Pinpoint the cell where the given text exists, returning its [X, Y] midpoint coordinate. 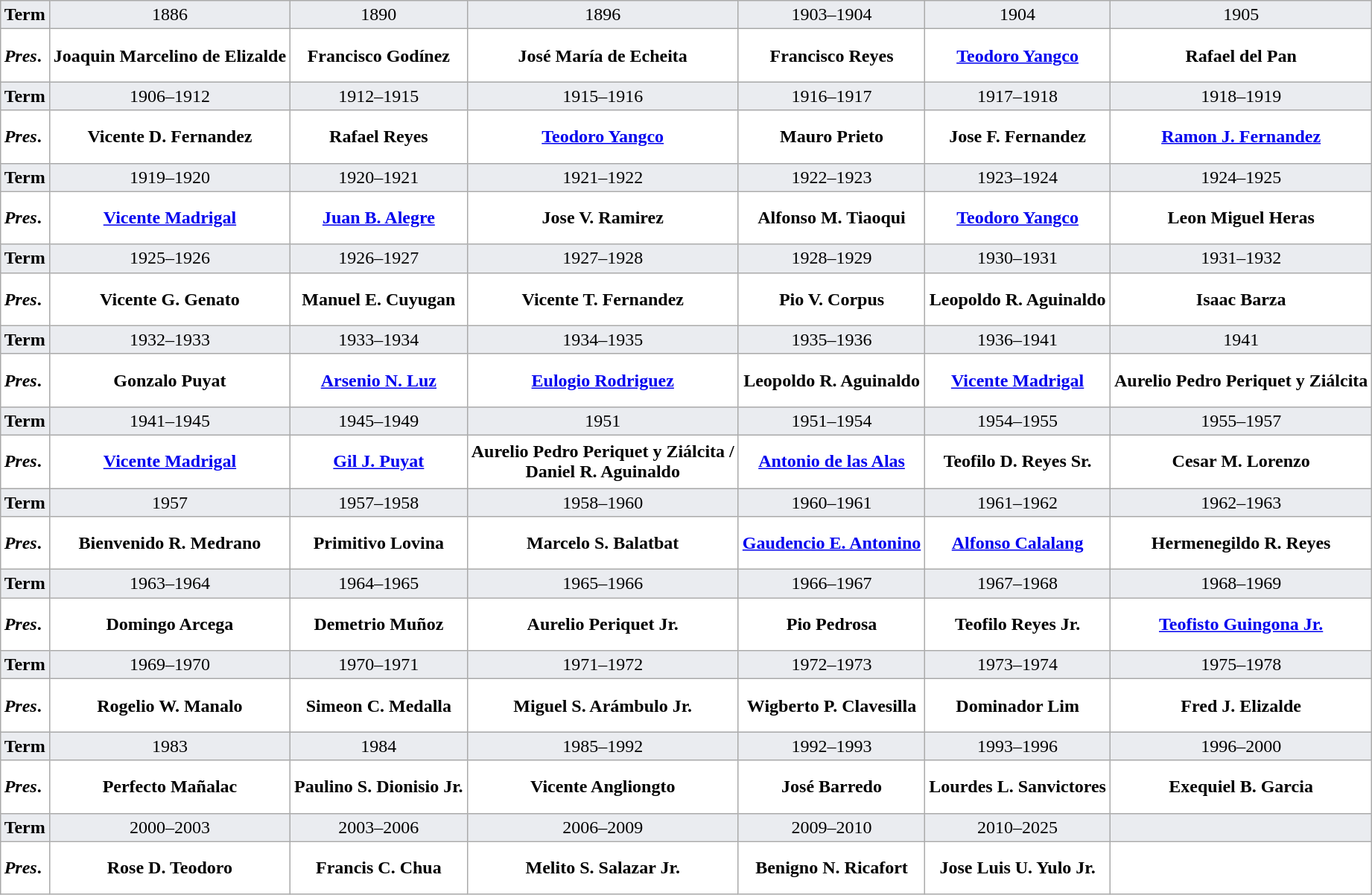
Eulogio Rodriguez [603, 380]
Jose Luis U. Yulo Jr. [1017, 868]
1896 [603, 15]
1918–1919 [1241, 96]
2009–2010 [831, 827]
1903–1904 [831, 15]
Aurelio Pedro Periquet y Ziálcita [1241, 380]
Isaac Barza [1241, 299]
1933–1934 [379, 340]
2000–2003 [170, 827]
Manuel E. Cuyugan [379, 299]
Cesar M. Lorenzo [1241, 462]
1964–1965 [379, 584]
Arsenio N. Luz [379, 380]
Aurelio Pedro Periquet y Ziálcita /Daniel R. Aguinaldo [603, 462]
Rafael Reyes [379, 137]
1941 [1241, 340]
1930–1931 [1017, 258]
Rose D. Teodoro [170, 868]
1962–1963 [1241, 503]
1931–1932 [1241, 258]
Rogelio W. Manalo [170, 706]
1934–1935 [603, 340]
1954–1955 [1017, 421]
1906–1912 [170, 96]
Marcelo S. Balatbat [603, 544]
1923–1924 [1017, 177]
1972–1973 [831, 665]
1927–1928 [603, 258]
2010–2025 [1017, 827]
1973–1974 [1017, 665]
1955–1957 [1241, 421]
1925–1926 [170, 258]
Joaquin Marcelino de Elizalde [170, 55]
2003–2006 [379, 827]
1904 [1017, 15]
1928–1929 [831, 258]
Teofilo D. Reyes Sr. [1017, 462]
1969–1970 [170, 665]
Leon Miguel Heras [1241, 217]
1945–1949 [379, 421]
Aurelio Periquet Jr. [603, 624]
Simeon C. Medalla [379, 706]
Perfecto Mañalac [170, 786]
1905 [1241, 15]
Exequiel B. Garcia [1241, 786]
1932–1933 [170, 340]
1916–1917 [831, 96]
Fred J. Elizalde [1241, 706]
Paulino S. Dionisio Jr. [379, 786]
Benigno N. Ricafort [831, 868]
1917–1918 [1017, 96]
1960–1961 [831, 503]
Vicente T. Fernandez [603, 299]
Domingo Arcega [170, 624]
1985–1992 [603, 746]
Teofisto Guingona Jr. [1241, 624]
1958–1960 [603, 503]
1886 [170, 15]
Rafael del Pan [1241, 55]
Melito S. Salazar Jr. [603, 868]
Jose F. Fernandez [1017, 137]
1951–1954 [831, 421]
Pio V. Corpus [831, 299]
1890 [379, 15]
Demetrio Muñoz [379, 624]
1967–1968 [1017, 584]
1941–1945 [170, 421]
1965–1966 [603, 584]
1992–1993 [831, 746]
1996–2000 [1241, 746]
Dominador Lim [1017, 706]
2006–2009 [603, 827]
Vicente D. Fernandez [170, 137]
1915–1916 [603, 96]
1971–1972 [603, 665]
1922–1923 [831, 177]
Vicente G. Genato [170, 299]
1935–1936 [831, 340]
1966–1967 [831, 584]
Alfonso Calalang [1017, 544]
Antonio de las Alas [831, 462]
Jose V. Ramirez [603, 217]
Pio Pedrosa [831, 624]
José María de Echeita [603, 55]
1970–1971 [379, 665]
Francisco Reyes [831, 55]
1957 [170, 503]
1993–1996 [1017, 746]
1919–1920 [170, 177]
1926–1927 [379, 258]
1912–1915 [379, 96]
1921–1922 [603, 177]
Ramon J. Fernandez [1241, 137]
1936–1941 [1017, 340]
Mauro Prieto [831, 137]
Lourdes L. Sanvictores [1017, 786]
1983 [170, 746]
Gil J. Puyat [379, 462]
1920–1921 [379, 177]
1984 [379, 746]
Francisco Godínez [379, 55]
Vicente Angliongto [603, 786]
Bienvenido R. Medrano [170, 544]
1957–1958 [379, 503]
1975–1978 [1241, 665]
Primitivo Lovina [379, 544]
Francis C. Chua [379, 868]
Hermenegildo R. Reyes [1241, 544]
Teofilo Reyes Jr. [1017, 624]
1968–1969 [1241, 584]
Wigberto P. Clavesilla [831, 706]
1963–1964 [170, 584]
José Barredo [831, 786]
Alfonso M. Tiaoqui [831, 217]
1961–1962 [1017, 503]
Miguel S. Arámbulo Jr. [603, 706]
1951 [603, 421]
Juan B. Alegre [379, 217]
1924–1925 [1241, 177]
Gaudencio E. Antonino [831, 544]
Gonzalo Puyat [170, 380]
